Search for the cell housing the specified text and yield its (x, y) center coordinate. 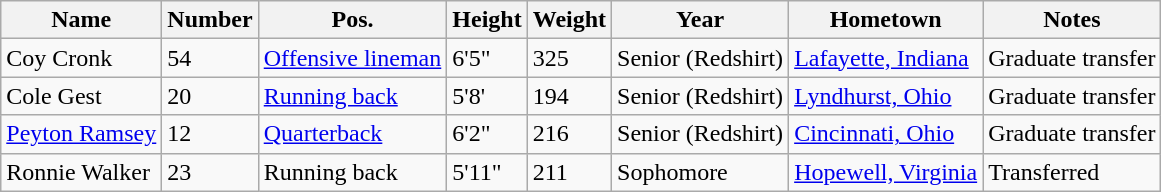
211 (569, 172)
54 (210, 58)
Notes (1072, 20)
Cincinnati, Ohio (886, 134)
Quarterback (352, 134)
Hometown (886, 20)
Hopewell, Virginia (886, 172)
Coy Cronk (82, 58)
6'2" (487, 134)
5'8' (487, 96)
Cole Gest (82, 96)
Offensive lineman (352, 58)
216 (569, 134)
Name (82, 20)
Pos. (352, 20)
Ronnie Walker (82, 172)
Year (700, 20)
12 (210, 134)
Height (487, 20)
Transferred (1072, 172)
194 (569, 96)
Weight (569, 20)
Peyton Ramsey (82, 134)
20 (210, 96)
325 (569, 58)
5'11" (487, 172)
Lyndhurst, Ohio (886, 96)
Sophomore (700, 172)
6'5" (487, 58)
23 (210, 172)
Number (210, 20)
Lafayette, Indiana (886, 58)
